For the text-containing cell, return its midpoint in [X, Y] coordinate format. 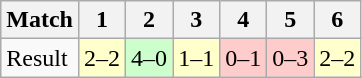
6 [338, 20]
1–1 [196, 58]
Match [40, 20]
2 [150, 20]
1 [102, 20]
5 [290, 20]
0–1 [244, 58]
0–3 [290, 58]
4 [244, 20]
4–0 [150, 58]
Result [40, 58]
3 [196, 20]
